Locate the cell with the specified text and output its [x, y] center coordinate. 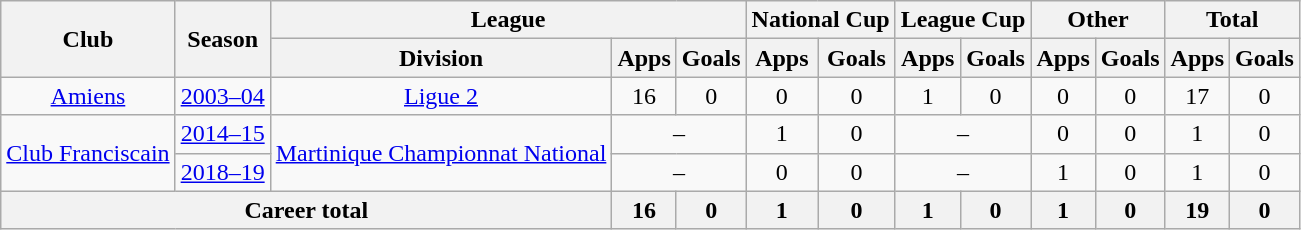
Total [1232, 20]
Amiens [88, 96]
League [508, 20]
17 [1197, 96]
2003–04 [222, 96]
Club Franciscain [88, 153]
2014–15 [222, 134]
Martinique Championnat National [441, 153]
National Cup [820, 20]
Season [222, 39]
Club [88, 39]
Career total [306, 210]
Other [1098, 20]
19 [1197, 210]
Division [441, 58]
2018–19 [222, 172]
Ligue 2 [441, 96]
League Cup [963, 20]
